For the text-containing cell, return its midpoint in (X, Y) coordinate format. 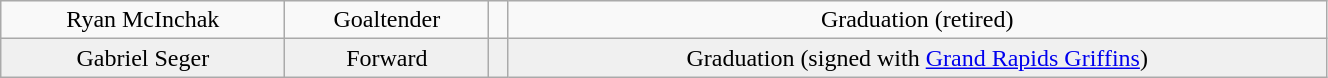
Graduation (retired) (918, 20)
Graduation (signed with Grand Rapids Griffins) (918, 58)
Ryan McInchak (143, 20)
Gabriel Seger (143, 58)
Forward (387, 58)
Goaltender (387, 20)
